Detect which cell encompasses the target text, then output its (x, y) center coordinate. 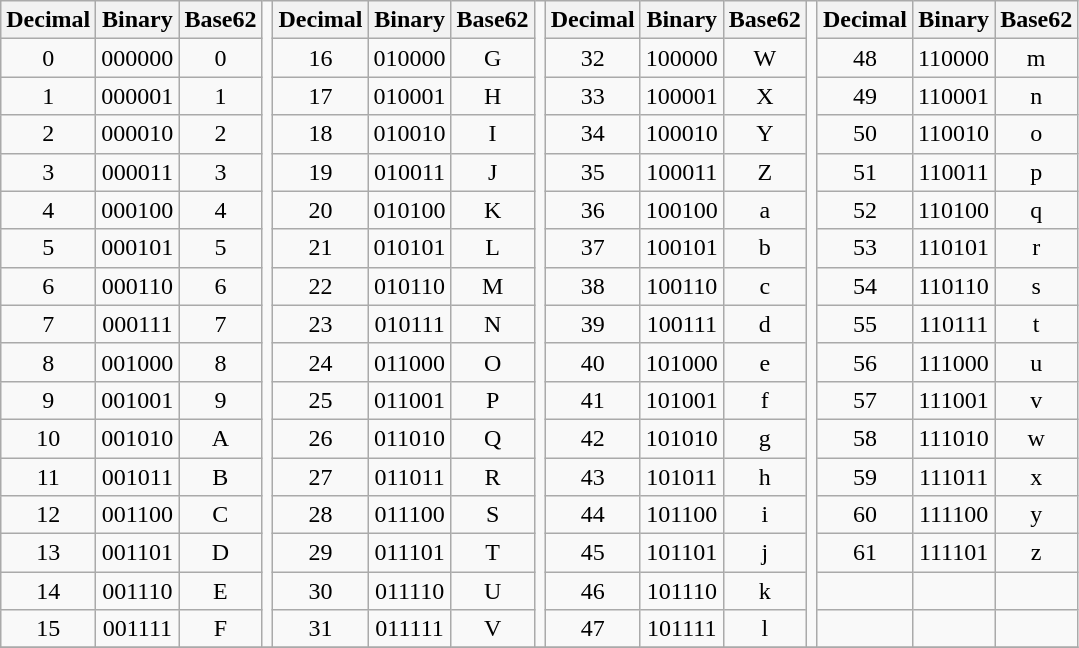
001000 (138, 362)
100010 (682, 134)
53 (864, 248)
n (1036, 96)
57 (864, 400)
q (1036, 210)
100000 (682, 58)
011111 (410, 629)
000110 (138, 286)
61 (864, 553)
v (1036, 400)
m (1036, 58)
50 (864, 134)
001011 (138, 477)
27 (320, 477)
42 (592, 438)
g (764, 438)
110110 (953, 286)
B (220, 477)
001001 (138, 400)
21 (320, 248)
58 (864, 438)
56 (864, 362)
12 (48, 515)
52 (864, 210)
101010 (682, 438)
000101 (138, 248)
000010 (138, 134)
E (220, 591)
32 (592, 58)
111000 (953, 362)
28 (320, 515)
O (492, 362)
110111 (953, 324)
010010 (410, 134)
25 (320, 400)
13 (48, 553)
011110 (410, 591)
101111 (682, 629)
001100 (138, 515)
011101 (410, 553)
010100 (410, 210)
t (1036, 324)
001110 (138, 591)
D (220, 553)
111100 (953, 515)
101001 (682, 400)
100110 (682, 286)
60 (864, 515)
101100 (682, 515)
47 (592, 629)
u (1036, 362)
44 (592, 515)
K (492, 210)
F (220, 629)
U (492, 591)
111011 (953, 477)
110010 (953, 134)
z (1036, 553)
x (1036, 477)
100011 (682, 172)
d (764, 324)
W (764, 58)
29 (320, 553)
011000 (410, 362)
110100 (953, 210)
h (764, 477)
000111 (138, 324)
37 (592, 248)
22 (320, 286)
55 (864, 324)
010011 (410, 172)
45 (592, 553)
I (492, 134)
101101 (682, 553)
59 (864, 477)
111010 (953, 438)
20 (320, 210)
b (764, 248)
33 (592, 96)
f (764, 400)
X (764, 96)
Z (764, 172)
100101 (682, 248)
H (492, 96)
w (1036, 438)
11 (48, 477)
48 (864, 58)
000100 (138, 210)
J (492, 172)
26 (320, 438)
Y (764, 134)
43 (592, 477)
y (1036, 515)
001101 (138, 553)
101011 (682, 477)
M (492, 286)
34 (592, 134)
36 (592, 210)
001010 (138, 438)
011001 (410, 400)
c (764, 286)
l (764, 629)
15 (48, 629)
39 (592, 324)
011010 (410, 438)
18 (320, 134)
16 (320, 58)
14 (48, 591)
000001 (138, 96)
31 (320, 629)
V (492, 629)
000011 (138, 172)
010111 (410, 324)
010101 (410, 248)
110001 (953, 96)
110011 (953, 172)
101000 (682, 362)
38 (592, 286)
49 (864, 96)
001111 (138, 629)
011100 (410, 515)
111101 (953, 553)
L (492, 248)
A (220, 438)
Q (492, 438)
100100 (682, 210)
111001 (953, 400)
N (492, 324)
30 (320, 591)
s (1036, 286)
51 (864, 172)
011011 (410, 477)
P (492, 400)
40 (592, 362)
R (492, 477)
110000 (953, 58)
p (1036, 172)
54 (864, 286)
010000 (410, 58)
010110 (410, 286)
000000 (138, 58)
G (492, 58)
41 (592, 400)
100001 (682, 96)
35 (592, 172)
100111 (682, 324)
110101 (953, 248)
o (1036, 134)
24 (320, 362)
T (492, 553)
e (764, 362)
a (764, 210)
010001 (410, 96)
i (764, 515)
r (1036, 248)
10 (48, 438)
19 (320, 172)
46 (592, 591)
S (492, 515)
23 (320, 324)
C (220, 515)
101110 (682, 591)
17 (320, 96)
k (764, 591)
j (764, 553)
